Pinpoint the cell where the given text exists, returning its (x, y) midpoint coordinate. 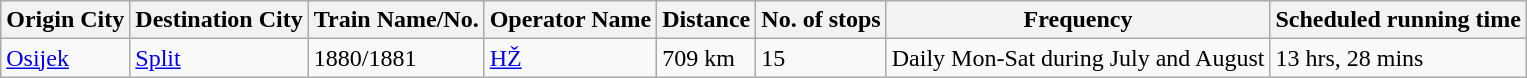
Train Name/No. (396, 20)
Frequency (1078, 20)
HŽ (570, 58)
Distance (706, 20)
Origin City (66, 20)
No. of stops (821, 20)
13 hrs, 28 mins (1398, 58)
Operator Name (570, 20)
Osijek (66, 58)
Daily Mon-Sat during July and August (1078, 58)
709 km (706, 58)
Split (219, 58)
15 (821, 58)
1880/1881 (396, 58)
Scheduled running time (1398, 20)
Destination City (219, 20)
